Return the [x, y] coordinate for the center point of the cell that contains the specified text.  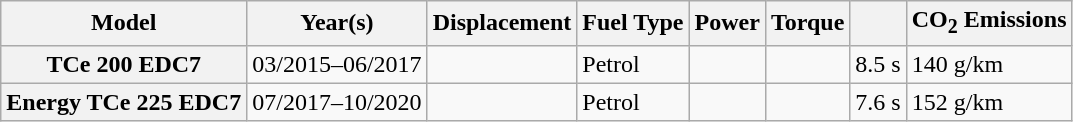
Year(s) [337, 23]
TCe 200 EDC7 [124, 64]
140 g/km [989, 64]
Displacement [502, 23]
07/2017–10/2020 [337, 102]
03/2015–06/2017 [337, 64]
8.5 s [878, 64]
Power [727, 23]
Fuel Type [633, 23]
Torque [807, 23]
7.6 s [878, 102]
Model [124, 23]
CO2 Emissions [989, 23]
152 g/km [989, 102]
Energy TCe 225 EDC7 [124, 102]
